Scan for the cell matching the given text and deliver its [x, y] coordinate at center. 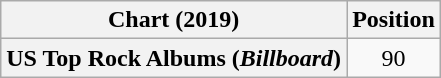
90 [394, 58]
US Top Rock Albums (Billboard) [174, 58]
Chart (2019) [174, 20]
Position [394, 20]
